Extract the (X, Y) coordinate from the center of the cell holding the provided text.  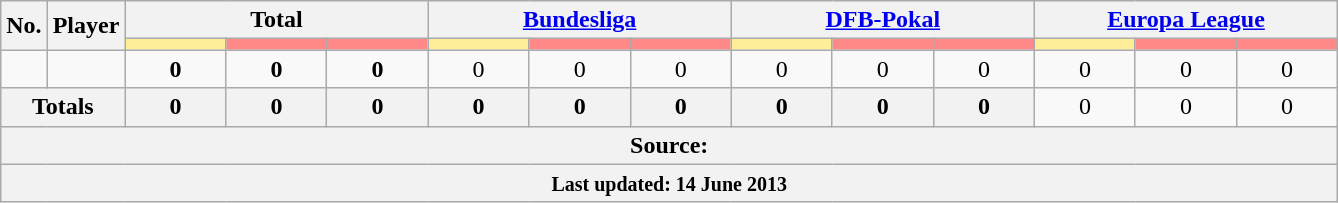
Totals (63, 107)
Source: (670, 145)
Player (86, 26)
Bundesliga (580, 20)
No. (24, 26)
Total (276, 20)
DFB-Pokal (882, 20)
Europa League (1186, 20)
Last updated: 14 June 2013 (670, 183)
